Find where the given text appears and provide that cell's center as [x, y] coordinate. 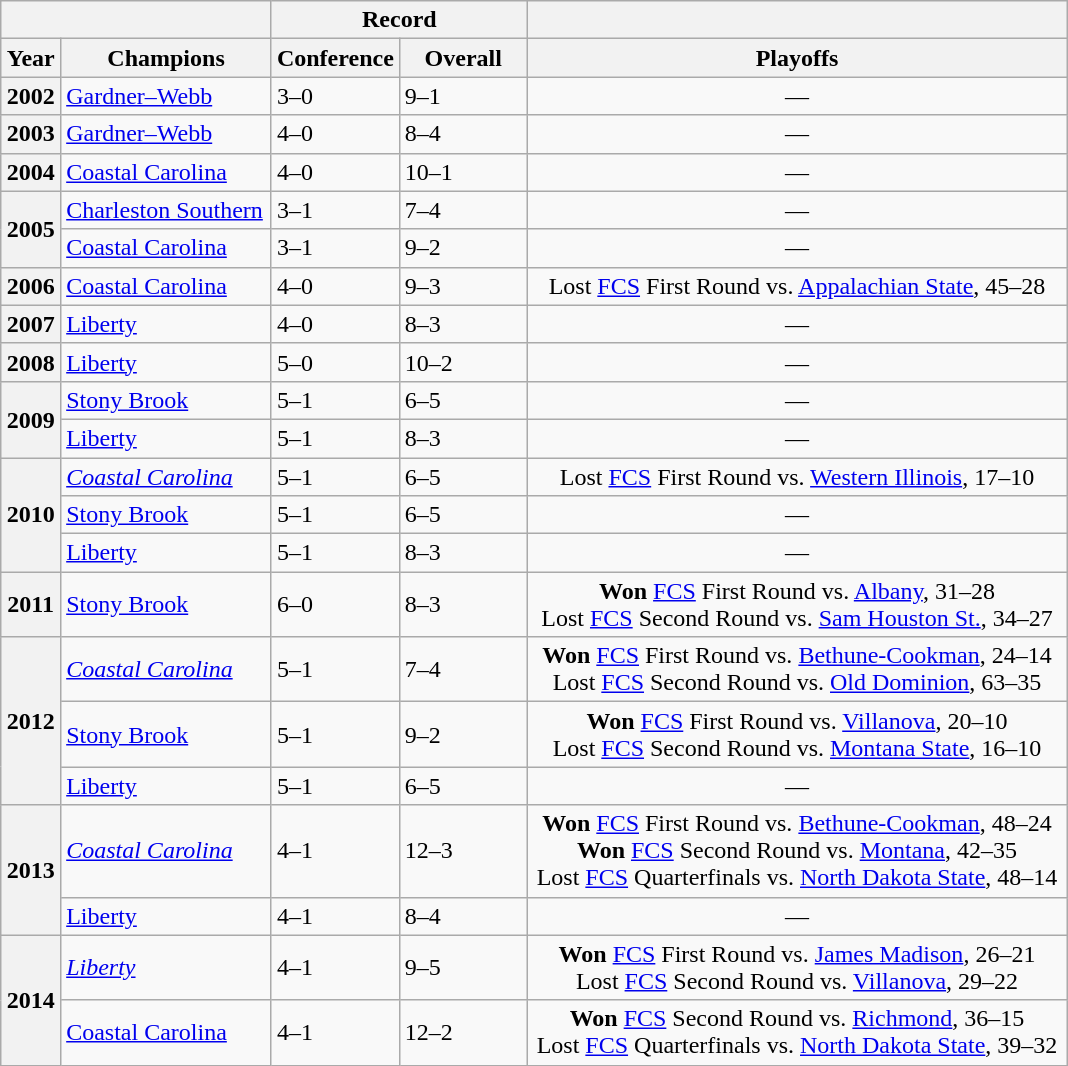
5–0 [335, 362]
6–0 [335, 604]
2005 [31, 229]
2010 [31, 515]
2008 [31, 362]
Won FCS Second Round vs. Richmond, 36–15Lost FCS Quarterfinals vs. North Dakota State, 39–32 [797, 1032]
2011 [31, 604]
9–1 [463, 96]
2007 [31, 324]
3–0 [335, 96]
Charleston Southern [166, 210]
Playoffs [797, 58]
Lost FCS First Round vs. Western Illinois, 17–10 [797, 477]
Won FCS First Round vs. Albany, 31–28Lost FCS Second Round vs. Sam Houston St., 34–27 [797, 604]
2004 [31, 172]
Won FCS First Round vs. James Madison, 26–21Lost FCS Second Round vs. Villanova, 29–22 [797, 968]
Conference [335, 58]
2013 [31, 870]
2014 [31, 1000]
Champions [166, 58]
Won FCS First Round vs. Bethune-Cookman, 24–14Lost FCS Second Round vs. Old Dominion, 63–35 [797, 670]
Won FCS First Round vs. Bethune-Cookman, 48–24Won FCS Second Round vs. Montana, 42–35Lost FCS Quarterfinals vs. North Dakota State, 48–14 [797, 851]
2006 [31, 286]
12–3 [463, 851]
10–2 [463, 362]
Overall [463, 58]
2009 [31, 419]
2012 [31, 721]
Lost FCS First Round vs. Appalachian State, 45–28 [797, 286]
9–3 [463, 286]
Year [31, 58]
Record [399, 20]
Won FCS First Round vs. Villanova, 20–10Lost FCS Second Round vs. Montana State, 16–10 [797, 734]
12–2 [463, 1032]
9–5 [463, 968]
10–1 [463, 172]
2002 [31, 96]
2003 [31, 134]
